Determine the [x, y] coordinate at the center of the cell enclosing the given text.  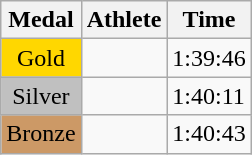
Bronze [41, 134]
Athlete [124, 20]
Gold [41, 58]
1:39:46 [209, 58]
Time [209, 20]
1:40:43 [209, 134]
1:40:11 [209, 96]
Medal [41, 20]
Silver [41, 96]
